Scan for the cell matching the given text and deliver its [X, Y] coordinate at center. 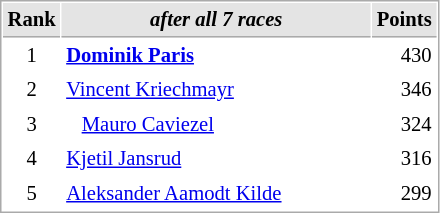
after all 7 races [216, 20]
346 [404, 90]
5 [32, 194]
Vincent Kriechmayr [216, 90]
2 [32, 90]
Mauro Caviezel [216, 124]
4 [32, 158]
299 [404, 194]
3 [32, 124]
316 [404, 158]
Rank [32, 20]
Aleksander Aamodt Kilde [216, 194]
Points [404, 20]
324 [404, 124]
430 [404, 56]
1 [32, 56]
Kjetil Jansrud [216, 158]
Dominik Paris [216, 56]
